For the text-containing cell, return its midpoint in [x, y] coordinate format. 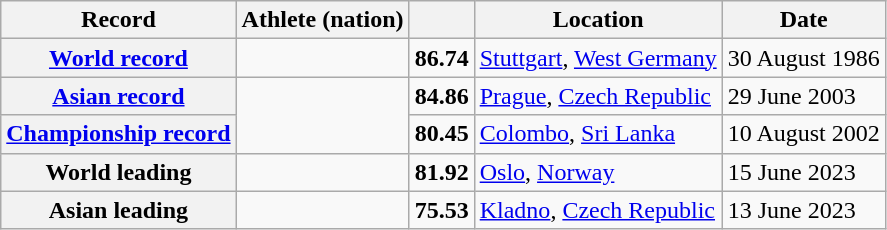
Asian leading [118, 210]
Date [804, 20]
13 June 2023 [804, 210]
84.86 [442, 96]
Record [118, 20]
Location [598, 20]
Oslo, Norway [598, 172]
75.53 [442, 210]
Stuttgart, West Germany [598, 58]
81.92 [442, 172]
15 June 2023 [804, 172]
World leading [118, 172]
World record [118, 58]
Athlete (nation) [322, 20]
29 June 2003 [804, 96]
30 August 1986 [804, 58]
10 August 2002 [804, 134]
Championship record [118, 134]
80.45 [442, 134]
86.74 [442, 58]
Colombo, Sri Lanka [598, 134]
Asian record [118, 96]
Kladno, Czech Republic [598, 210]
Prague, Czech Republic [598, 96]
